Locate the cell with the specified text and output its [X, Y] center coordinate. 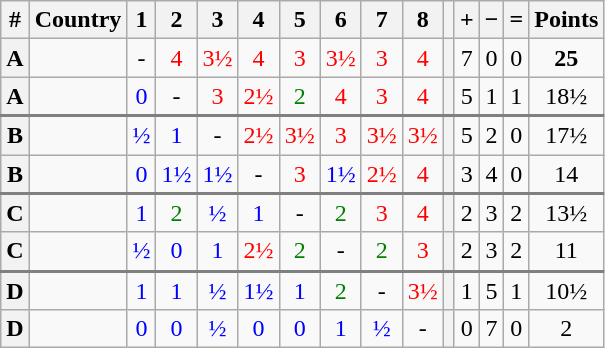
13½ [566, 212]
18½ [566, 96]
# [15, 20]
10½ [566, 290]
+ [466, 20]
17½ [566, 136]
14 [566, 174]
8 [422, 20]
6 [340, 20]
= [516, 20]
− [492, 20]
Country [78, 20]
11 [566, 252]
25 [566, 58]
Points [566, 20]
